Detect which cell encompasses the target text, then output its [X, Y] center coordinate. 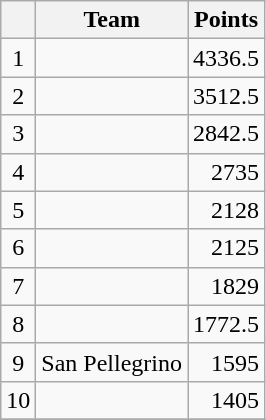
1595 [226, 362]
Points [226, 20]
2735 [226, 172]
2 [18, 96]
Team [112, 20]
4 [18, 172]
2128 [226, 210]
3 [18, 134]
1772.5 [226, 324]
10 [18, 400]
7 [18, 286]
5 [18, 210]
2842.5 [226, 134]
4336.5 [226, 58]
3512.5 [226, 96]
2125 [226, 248]
9 [18, 362]
San Pellegrino [112, 362]
1405 [226, 400]
1 [18, 58]
8 [18, 324]
1829 [226, 286]
6 [18, 248]
